Identify which cell holds the provided text, then report its (X, Y) central coordinate. 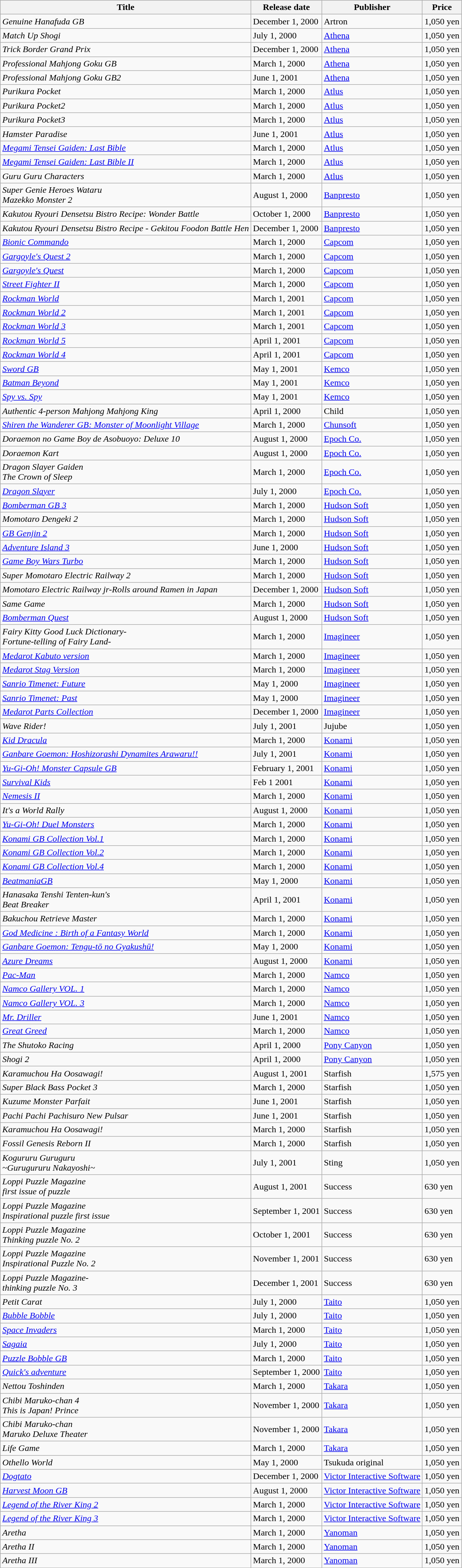
Konami GB Collection Vol.2 (126, 852)
Release date (286, 7)
Match Up Shogi (126, 35)
December 1, 2001 (286, 1283)
Professional Mahjong Goku GB2 (126, 78)
Loppi Puzzle Magazine-thinking puzzle No. 3 (126, 1283)
Spy vs. Spy (126, 397)
Fairy Kitty Good Luck Dictionary-Fortune-telling of Fairy Land- (126, 637)
Sword GB (126, 369)
Yu-Gi-Oh! Monster Capsule GB (126, 768)
GB Genjin 2 (126, 533)
Rockman World 3 (126, 326)
Dragon Slayer GaidenThe Crown of Sleep (126, 472)
Megami Tensei Gaiden: Last Bible (126, 148)
Sting (372, 1163)
Namco Gallery VOL. 3 (126, 1003)
Kogururu Guruguru~Gurugururu Nakayoshi~ (126, 1163)
Petit Carat (126, 1302)
1,575 yen (442, 1073)
Super Genie Heroes WataruMazekko Monster 2 (126, 195)
Loppi Puzzle MagazineInspirational puzzle first issue (126, 1211)
Konami GB Collection Vol.1 (126, 838)
Rockman World (126, 298)
Medarot Stag Version (126, 670)
Price (442, 7)
Rockman World 2 (126, 312)
Doraemon Kart (126, 453)
Game Boy Wars Turbo (126, 561)
Medarot Parts Collection (126, 712)
Bomberman GB 3 (126, 505)
Hamster Paradise (126, 134)
Aretha III (126, 1561)
Azure Dreams (126, 961)
Same Game (126, 603)
Dogtato (126, 1476)
Gargoyle's Quest (126, 270)
Chibi Maruko-chanMaruko Deluxe Theater (126, 1429)
Purikura Pocket2 (126, 106)
Sanrio Timenet: Past (126, 698)
Life Game (126, 1448)
Harvest Moon GB (126, 1490)
Purikura Pocket3 (126, 120)
October 1, 2001 (286, 1235)
It's a World Rally (126, 810)
Survival Kids (126, 782)
Namco Gallery VOL. 1 (126, 989)
Nemesis II (126, 796)
Othello World (126, 1462)
Authentic 4-person Mahjong Mahjong King (126, 411)
Shiren the Wanderer GB: Monster of Moonlight Village (126, 425)
Wave Rider! (126, 726)
The Shutoko Racing (126, 1045)
November 1, 2001 (286, 1259)
September 1, 2001 (286, 1211)
Super Momotaro Electric Railway 2 (126, 575)
Feb 1 2001 (286, 782)
Sagaia (126, 1344)
Publisher (372, 7)
Loppi Puzzle MagazineThinking puzzle No. 2 (126, 1235)
Legend of the River King 2 (126, 1504)
Mr. Driller (126, 1017)
Great Greed (126, 1031)
Bubble Bobble (126, 1316)
Artron (372, 21)
Tsukuda original (372, 1462)
Hanasaka Tenshi Tenten-kun'sBeat Breaker (126, 900)
Nettou Toshinden (126, 1386)
Super Black Bass Pocket 3 (126, 1087)
Kakutou Ryouri Densetsu Bistro Recipe - Gekitou Foodon Battle Hen (126, 228)
Street Fighter II (126, 284)
Genuine Hanafuda GB (126, 21)
Space Invaders (126, 1330)
Chibi Maruko-chan 4This is Japan! Prince (126, 1405)
Loppi Puzzle MagazineInspirational Puzzle No. 2 (126, 1259)
Kakutou Ryouri Densetsu Bistro Recipe: Wonder Battle (126, 214)
June 1, 2000 (286, 547)
Kid Dracula (126, 740)
Chunsoft (372, 425)
Bionic Commando (126, 242)
Bakuchou Retrieve Master (126, 919)
Konami GB Collection Vol.4 (126, 866)
Purikura Pocket (126, 92)
Puzzle Bobble GB (126, 1358)
Yu-Gi-Oh! Duel Monsters (126, 824)
Rockman World 5 (126, 340)
Medarot Kabuto version (126, 655)
Ganbare Goemon: Hoshizorashi Dynamites Arawaru!! (126, 754)
Rockman World 4 (126, 355)
Sanrio Timenet: Future (126, 684)
Batman Beyond (126, 383)
Child (372, 411)
Title (126, 7)
Megami Tensei Gaiden: Last Bible II (126, 162)
Pac-Man (126, 975)
BeatmaniaGB (126, 881)
Dragon Slayer (126, 491)
Professional Mahjong Goku GB (126, 64)
Momotaro Dengeki 2 (126, 519)
Loppi Puzzle Magazinefirst issue of puzzle (126, 1187)
Jujube (372, 726)
Doraemon no Game Boy de Asobuoyo: Deluxe 10 (126, 439)
Shogi 2 (126, 1059)
Trick Border Grand Prix (126, 49)
Momotaro Electric Railway jr-Rolls around Ramen in Japan (126, 589)
Kuzume Monster Parfait (126, 1101)
Adventure Island 3 (126, 547)
Quick's adventure (126, 1372)
Aretha II (126, 1547)
Ganbare Goemon: Tengu-tō no Gyakushū! (126, 947)
Gargoyle's Quest 2 (126, 256)
Aretha (126, 1533)
Guru Guru Characters (126, 176)
Legend of the River King 3 (126, 1519)
February 1, 2001 (286, 768)
October 1, 2000 (286, 214)
Fossil Genesis Reborn II (126, 1144)
Pachi Pachi Pachisuro New Pulsar (126, 1116)
September 1, 2000 (286, 1372)
Bomberman Quest (126, 617)
God Medicine : Birth of a Fantasy World (126, 933)
